Output the (x, y) coordinate of the center of the cell containing the given text.  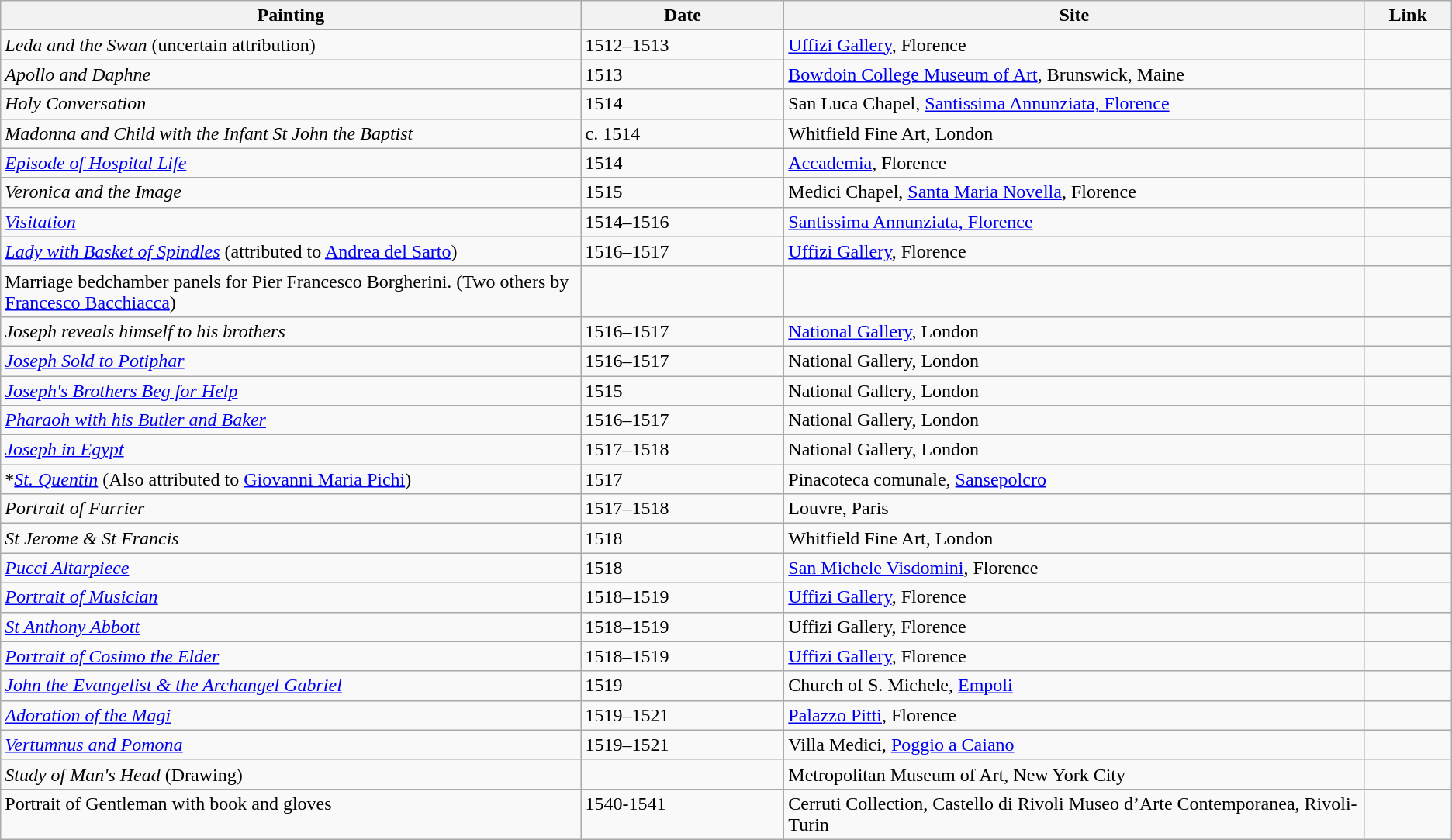
Palazzo Pitti, Florence (1074, 715)
Metropolitan Museum of Art, New York City (1074, 774)
Joseph in Egypt (291, 450)
Pinacoteca comunale, Sansepolcro (1074, 479)
St Jerome & St Francis (291, 538)
Portrait of Furrier (291, 509)
Painting (291, 16)
Cerruti Collection, Castello di Rivoli Museo d’Arte Contemporanea, Rivoli- Turin (1074, 814)
Louvre, Paris (1074, 509)
Study of Man's Head (Drawing) (291, 774)
Portrait of Musician (291, 597)
1512–1513 (683, 45)
Holy Conversation (291, 104)
St Anthony Abbott (291, 627)
Lady with Basket of Spindles (attributed to Andrea del Sarto) (291, 251)
Villa Medici, Poggio a Caiano (1074, 745)
Pharaoh with his Butler and Baker (291, 420)
Bowdoin College Museum of Art, Brunswick, Maine (1074, 74)
Vertumnus and Pomona (291, 745)
Episode of Hospital Life (291, 163)
Veronica and the Image (291, 192)
Portrait of Gentleman with book and gloves (291, 814)
Joseph Sold to Potiphar (291, 361)
Site (1074, 16)
John the Evangelist & the Archangel Gabriel (291, 686)
Date (683, 16)
1519 (683, 686)
San Michele Visdomini, Florence (1074, 568)
Joseph reveals himself to his brothers (291, 331)
Accademia, Florence (1074, 163)
Pucci Altarpiece (291, 568)
1540-1541 (683, 814)
Link (1408, 16)
Portrait of Cosimo the Elder (291, 656)
Madonna and Child with the Infant St John the Baptist (291, 133)
Leda and the Swan (uncertain attribution) (291, 45)
Medici Chapel, Santa Maria Novella, Florence (1074, 192)
1514–1516 (683, 222)
c. 1514 (683, 133)
*St. Quentin (Also attributed to Giovanni Maria Pichi) (291, 479)
Visitation (291, 222)
Church of S. Michele, Empoli (1074, 686)
1513 (683, 74)
San Luca Chapel, Santissima Annunziata, Florence (1074, 104)
Joseph's Brothers Beg for Help (291, 390)
Apollo and Daphne (291, 74)
Marriage bedchamber panels for Pier Francesco Borgherini. (Two others by Francesco Bacchiacca) (291, 292)
Santissima Annunziata, Florence (1074, 222)
Adoration of the Magi (291, 715)
1517 (683, 479)
